Find where the given text appears and provide that cell's center as [X, Y] coordinate. 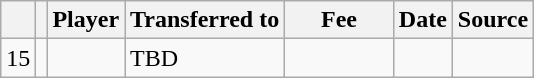
Fee [340, 20]
Source [492, 20]
TBD [205, 58]
Player [86, 20]
Date [422, 20]
15 [18, 58]
Transferred to [205, 20]
